From the cell containing the given text, extract its center point as [X, Y] coordinate. 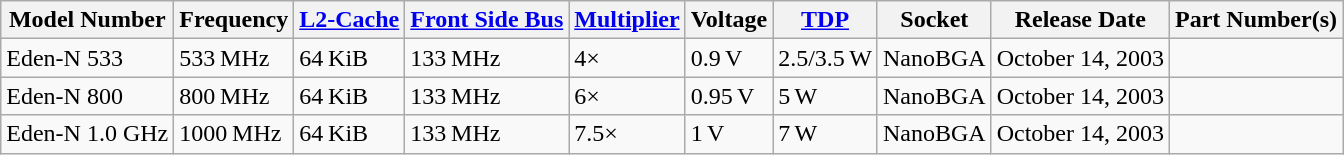
533 MHz [234, 58]
Eden-N 800 [88, 96]
Socket [934, 20]
Eden-N 533 [88, 58]
Model Number [88, 20]
Front Side Bus [487, 20]
TDP [826, 20]
2.5/3.5 W [826, 58]
Part Number(s) [1256, 20]
1000 MHz [234, 134]
5 W [826, 96]
7.5× [627, 134]
4× [627, 58]
Release Date [1080, 20]
0.95 V [729, 96]
6× [627, 96]
7 W [826, 134]
L2-Cache [350, 20]
Eden-N 1.0 GHz [88, 134]
Voltage [729, 20]
800 MHz [234, 96]
1 V [729, 134]
0.9 V [729, 58]
Multiplier [627, 20]
Frequency [234, 20]
